Scan for the cell matching the given text and deliver its [x, y] coordinate at center. 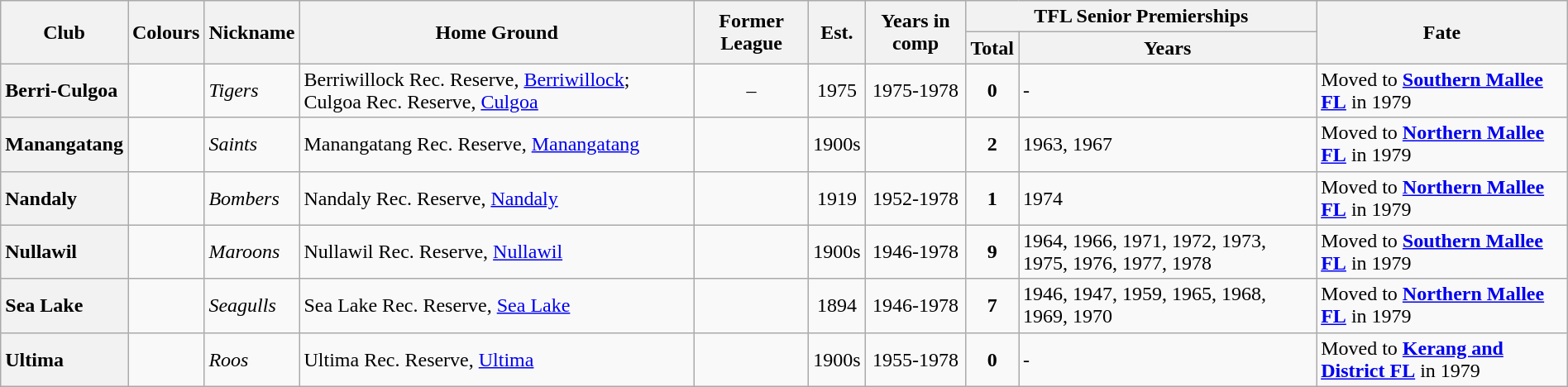
1946, 1947, 1959, 1965, 1968, 1969, 1970 [1168, 306]
1964, 1966, 1971, 1972, 1973, 1975, 1976, 1977, 1978 [1168, 251]
Years in comp [915, 32]
Nickname [251, 32]
Maroons [251, 251]
1 [992, 198]
Home Ground [496, 32]
Seagulls [251, 306]
2 [992, 144]
Fate [1442, 32]
TFL Senior Premierships [1141, 17]
1963, 1967 [1168, 144]
Bombers [251, 198]
Nandaly Rec. Reserve, Nandaly [496, 198]
Colours [165, 32]
Former League [751, 32]
Nullawil [65, 251]
Club [65, 32]
Tigers [251, 91]
1952-1978 [915, 198]
Manangatang [65, 144]
Roos [251, 359]
Nandaly [65, 198]
9 [992, 251]
1975-1978 [915, 91]
Saints [251, 144]
Ultima Rec. Reserve, Ultima [496, 359]
Sea Lake Rec. Reserve, Sea Lake [496, 306]
Berri-Culgoa [65, 91]
Ultima [65, 359]
Moved to Kerang and District FL in 1979 [1442, 359]
1975 [837, 91]
Est. [837, 32]
1894 [837, 306]
Sea Lake [65, 306]
Total [992, 48]
7 [992, 306]
1919 [837, 198]
Nullawil Rec. Reserve, Nullawil [496, 251]
– [751, 91]
Berriwillock Rec. Reserve, Berriwillock; Culgoa Rec. Reserve, Culgoa [496, 91]
Manangatang Rec. Reserve, Manangatang [496, 144]
1955-1978 [915, 359]
1974 [1168, 198]
Years [1168, 48]
